Scan for the cell matching the given text and deliver its [X, Y] coordinate at center. 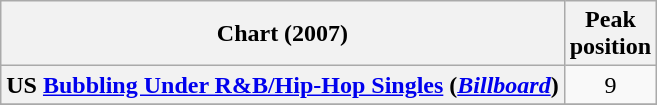
US Bubbling Under R&B/Hip-Hop Singles (Billboard) [282, 85]
Peakposition [610, 34]
Chart (2007) [282, 34]
9 [610, 85]
